Find where the given text appears and provide that cell's center as [X, Y] coordinate. 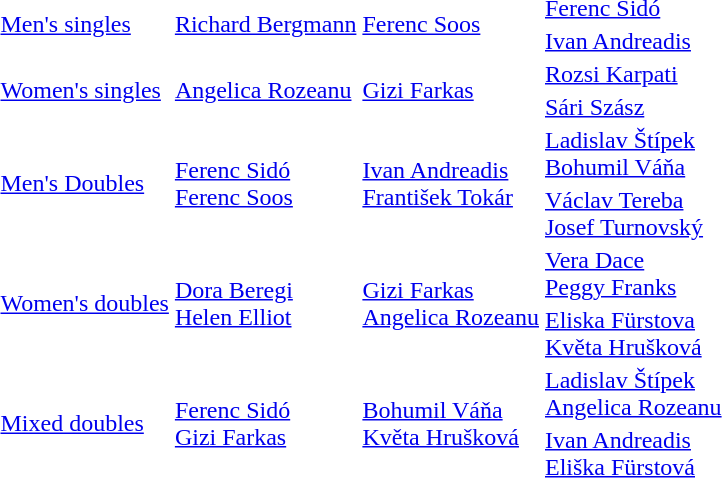
Angelica Rozeanu [266, 90]
Gizi Farkas [451, 90]
Gizi Farkas Angelica Rozeanu [451, 304]
Ferenc Sidó Ferenc Soos [266, 184]
Ivan Andreadis František Tokár [451, 184]
Dora Beregi Helen Elliot [266, 304]
